Return the (X, Y) coordinate for the center point of the cell that contains the specified text.  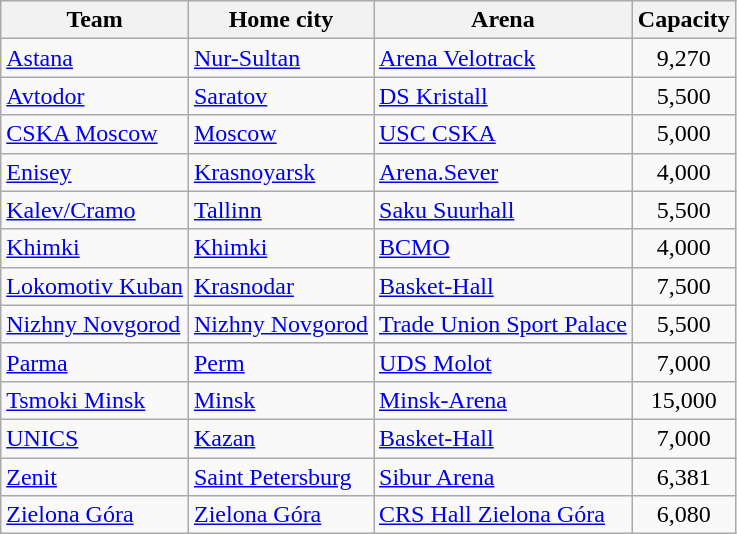
UDS Molot (504, 362)
Astana (95, 58)
6,080 (684, 515)
9,270 (684, 58)
Kazan (280, 438)
Sibur Arena (504, 477)
Arena.Sever (504, 172)
Krasnodar (280, 286)
Saku Suurhall (504, 210)
BCMO (504, 248)
Lokomotiv Kuban (95, 286)
Team (95, 20)
Kalev/Cramo (95, 210)
USC CSKA (504, 134)
CSKA Moscow (95, 134)
Moscow (280, 134)
Zenit (95, 477)
Tallinn (280, 210)
Tsmoki Minsk (95, 400)
Saratov (280, 96)
7,500 (684, 286)
Arena (504, 20)
CRS Hall Zielona Góra (504, 515)
Arena Velotrack (504, 58)
Enisey (95, 172)
Perm (280, 362)
6,381 (684, 477)
15,000 (684, 400)
Minsk-Arena (504, 400)
DS Kristall (504, 96)
5,000 (684, 134)
Avtodor (95, 96)
Trade Union Sport Palace (504, 324)
Minsk (280, 400)
Parma (95, 362)
Capacity (684, 20)
Home city (280, 20)
Saint Petersburg (280, 477)
Nur-Sultan (280, 58)
UNICS (95, 438)
Krasnoyarsk (280, 172)
